Return [X, Y] of the center of cell containing provided text 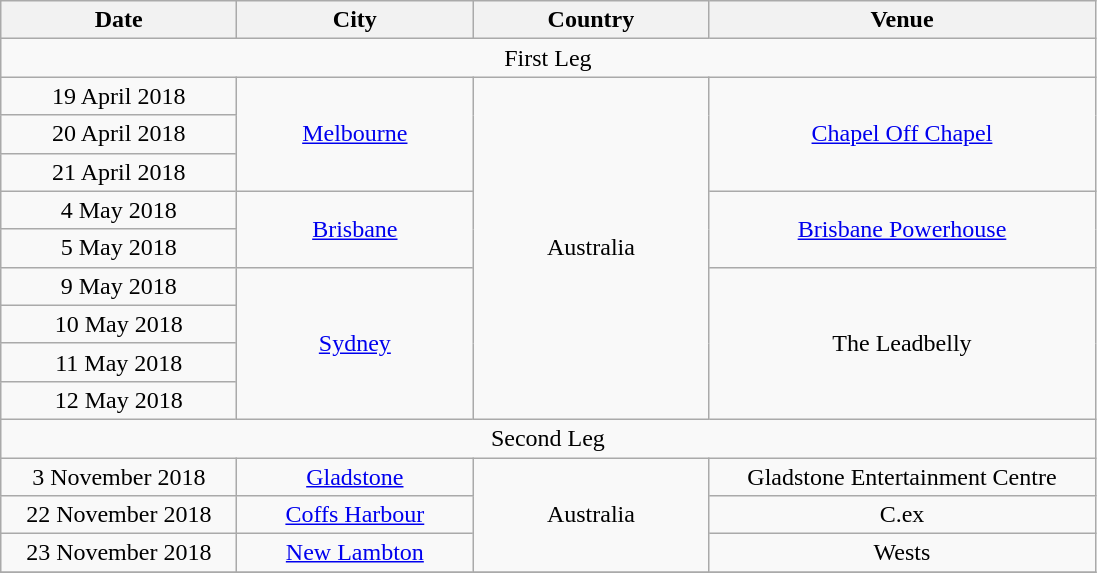
11 May 2018 [119, 362]
Gladstone Entertainment Centre [902, 477]
23 November 2018 [119, 553]
Second Leg [548, 438]
5 May 2018 [119, 248]
The Leadbelly [902, 343]
Chapel Off Chapel [902, 134]
10 May 2018 [119, 324]
City [355, 20]
New Lambton [355, 553]
Wests [902, 553]
Date [119, 20]
Melbourne [355, 134]
Country [591, 20]
C.ex [902, 515]
20 April 2018 [119, 134]
21 April 2018 [119, 172]
Brisbane Powerhouse [902, 229]
12 May 2018 [119, 400]
First Leg [548, 58]
Venue [902, 20]
19 April 2018 [119, 96]
Coffs Harbour [355, 515]
9 May 2018 [119, 286]
3 November 2018 [119, 477]
Brisbane [355, 229]
4 May 2018 [119, 210]
22 November 2018 [119, 515]
Gladstone [355, 477]
Sydney [355, 343]
